From the cell containing the given text, extract its center point as [X, Y] coordinate. 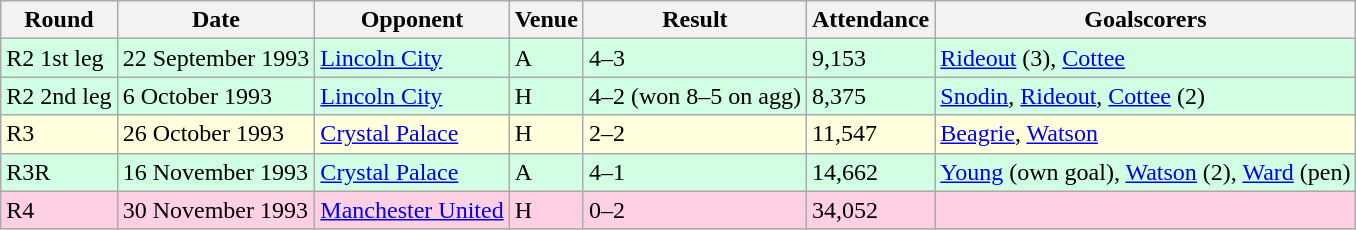
0–2 [694, 210]
Opponent [412, 20]
R3R [59, 172]
R2 1st leg [59, 58]
16 November 1993 [216, 172]
30 November 1993 [216, 210]
Young (own goal), Watson (2), Ward (pen) [1146, 172]
Result [694, 20]
Venue [546, 20]
4–3 [694, 58]
R2 2nd leg [59, 96]
4–1 [694, 172]
Round [59, 20]
34,052 [870, 210]
11,547 [870, 134]
Attendance [870, 20]
Manchester United [412, 210]
Beagrie, Watson [1146, 134]
2–2 [694, 134]
14,662 [870, 172]
22 September 1993 [216, 58]
4–2 (won 8–5 on agg) [694, 96]
R4 [59, 210]
Date [216, 20]
6 October 1993 [216, 96]
Goalscorers [1146, 20]
Snodin, Rideout, Cottee (2) [1146, 96]
R3 [59, 134]
26 October 1993 [216, 134]
Rideout (3), Cottee [1146, 58]
9,153 [870, 58]
8,375 [870, 96]
